From the cell containing the given text, extract its center point as (X, Y) coordinate. 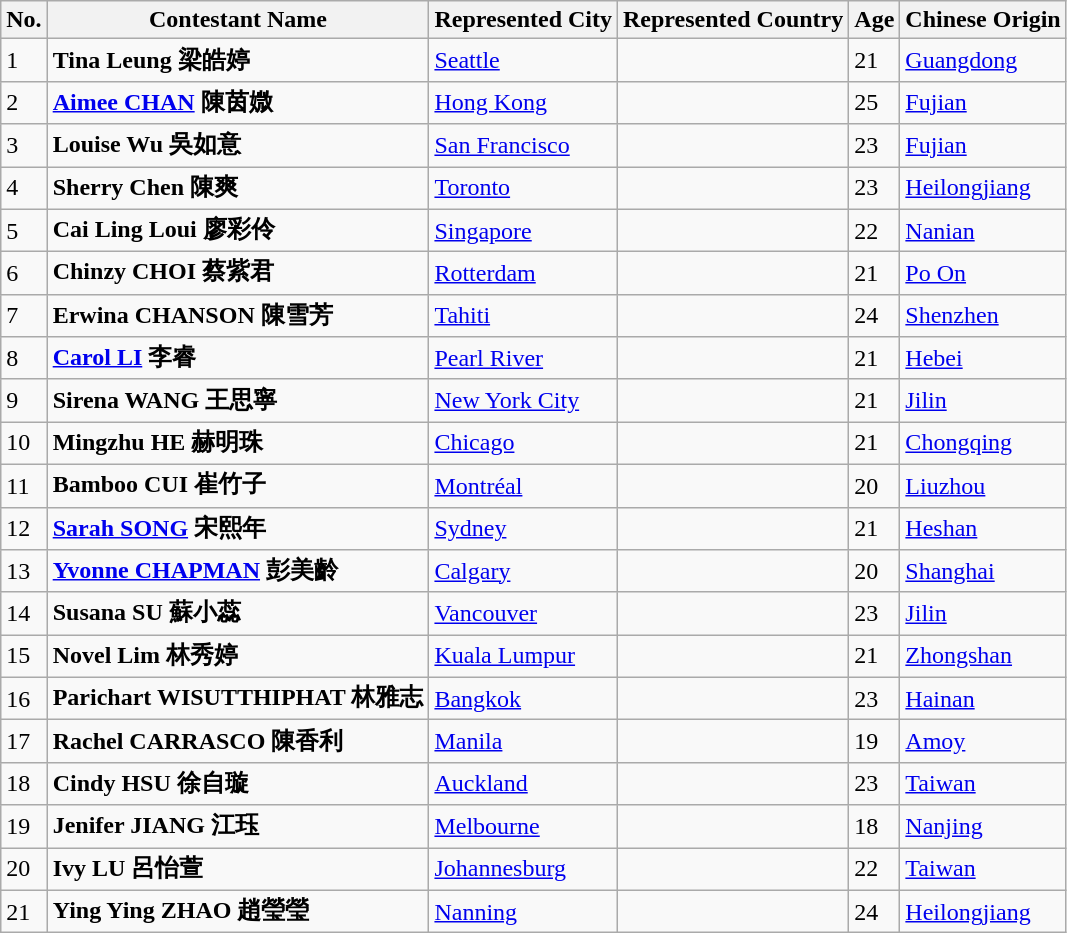
Louise Wu 吳如意 (238, 146)
Represented Country (734, 20)
Toronto (524, 188)
Hainan (983, 698)
12 (24, 528)
Sherry Chen 陳爽 (238, 188)
Guangdong (983, 60)
Chicago (524, 444)
Chinzy CHOI 蔡紫君 (238, 274)
Nanjing (983, 826)
Kuala Lumpur (524, 656)
Tina Leung 梁皓婷 (238, 60)
5 (24, 230)
25 (874, 102)
Rachel CARRASCO 陳香利 (238, 742)
Sirena WANG 王思寧 (238, 400)
Pearl River (524, 358)
Age (874, 20)
Johannesburg (524, 870)
9 (24, 400)
Contestant Name (238, 20)
14 (24, 614)
1 (24, 60)
Po On (983, 274)
Vancouver (524, 614)
Chongqing (983, 444)
San Francisco (524, 146)
Ying Ying ZHAO 趙瑩瑩 (238, 912)
Heshan (983, 528)
Cindy HSU 徐自璇 (238, 784)
6 (24, 274)
Singapore (524, 230)
4 (24, 188)
Mingzhu HE 赫明珠 (238, 444)
Jenifer JIANG 江珏 (238, 826)
New York City (524, 400)
Cai Ling Loui 廖彩伶 (238, 230)
15 (24, 656)
Hebei (983, 358)
Shenzhen (983, 316)
Erwina CHANSON 陳雪芳 (238, 316)
Nanning (524, 912)
Ivy LU 呂怡萱 (238, 870)
Manila (524, 742)
3 (24, 146)
13 (24, 572)
Bamboo CUI 崔竹子 (238, 486)
11 (24, 486)
No. (24, 20)
17 (24, 742)
Auckland (524, 784)
Parichart WISUTTHIPHAT 林雅志 (238, 698)
Shanghai (983, 572)
Novel Lim 林秀婷 (238, 656)
7 (24, 316)
8 (24, 358)
16 (24, 698)
Sarah SONG 宋熙年 (238, 528)
Hong Kong (524, 102)
Nanian (983, 230)
Seattle (524, 60)
Yvonne CHAPMAN 彭美齡 (238, 572)
2 (24, 102)
Represented City (524, 20)
Susana SU 蘇小蕊 (238, 614)
Bangkok (524, 698)
Sydney (524, 528)
Montréal (524, 486)
Zhongshan (983, 656)
Chinese Origin (983, 20)
Amoy (983, 742)
Melbourne (524, 826)
Calgary (524, 572)
Liuzhou (983, 486)
10 (24, 444)
Rotterdam (524, 274)
Aimee CHAN 陳茵媺 (238, 102)
Carol LI 李睿 (238, 358)
Tahiti (524, 316)
